Capture the cell that displays the provided text and extract its [X, Y] central coordinate. 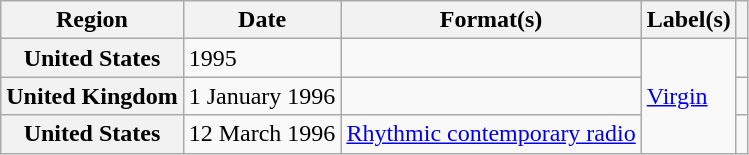
12 March 1996 [262, 134]
Region [92, 20]
Rhythmic contemporary radio [491, 134]
Date [262, 20]
Format(s) [491, 20]
United Kingdom [92, 96]
1 January 1996 [262, 96]
Virgin [688, 96]
Label(s) [688, 20]
1995 [262, 58]
